For the text-containing cell, return its midpoint in [X, Y] coordinate format. 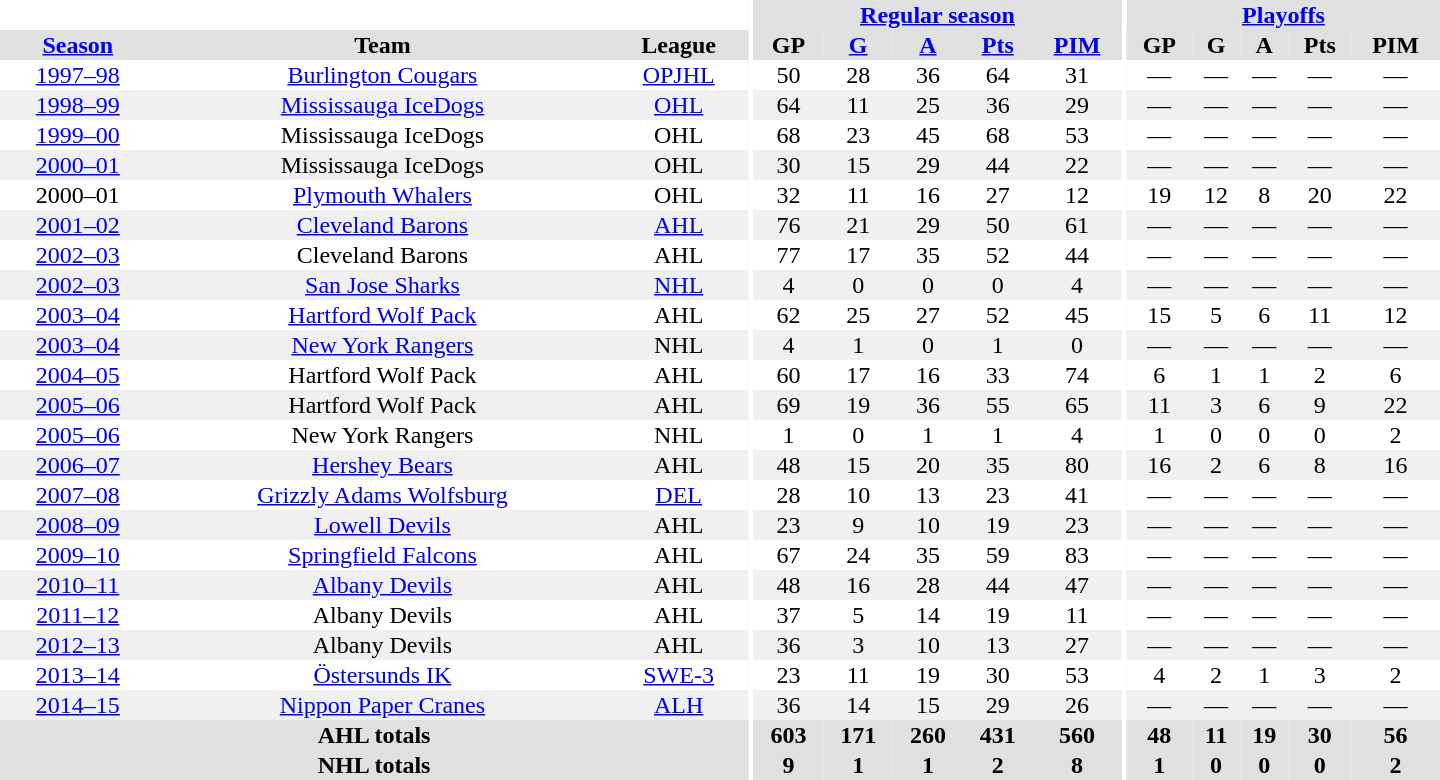
Springfield Falcons [383, 555]
Team [383, 45]
League [678, 45]
431 [998, 735]
1997–98 [78, 75]
171 [858, 735]
Burlington Cougars [383, 75]
69 [789, 405]
32 [789, 195]
80 [1078, 465]
2008–09 [78, 525]
2012–13 [78, 645]
2004–05 [78, 375]
26 [1078, 705]
Östersunds IK [383, 675]
77 [789, 255]
NHL totals [374, 765]
SWE-3 [678, 675]
ALH [678, 705]
OPJHL [678, 75]
2011–12 [78, 615]
1998–99 [78, 105]
AHL totals [374, 735]
2013–14 [78, 675]
1999–00 [78, 135]
560 [1078, 735]
San Jose Sharks [383, 285]
Grizzly Adams Wolfsburg [383, 495]
Nippon Paper Cranes [383, 705]
56 [1396, 735]
33 [998, 375]
Lowell Devils [383, 525]
31 [1078, 75]
2010–11 [78, 585]
59 [998, 555]
260 [928, 735]
DEL [678, 495]
37 [789, 615]
Plymouth Whalers [383, 195]
24 [858, 555]
2001–02 [78, 225]
76 [789, 225]
74 [1078, 375]
2009–10 [78, 555]
61 [1078, 225]
2006–07 [78, 465]
Hershey Bears [383, 465]
83 [1078, 555]
603 [789, 735]
21 [858, 225]
60 [789, 375]
67 [789, 555]
2014–15 [78, 705]
47 [1078, 585]
65 [1078, 405]
55 [998, 405]
62 [789, 315]
Season [78, 45]
2007–08 [78, 495]
Regular season [938, 15]
Playoffs [1284, 15]
41 [1078, 495]
